Pinpoint the cell where the given text exists, returning its (x, y) midpoint coordinate. 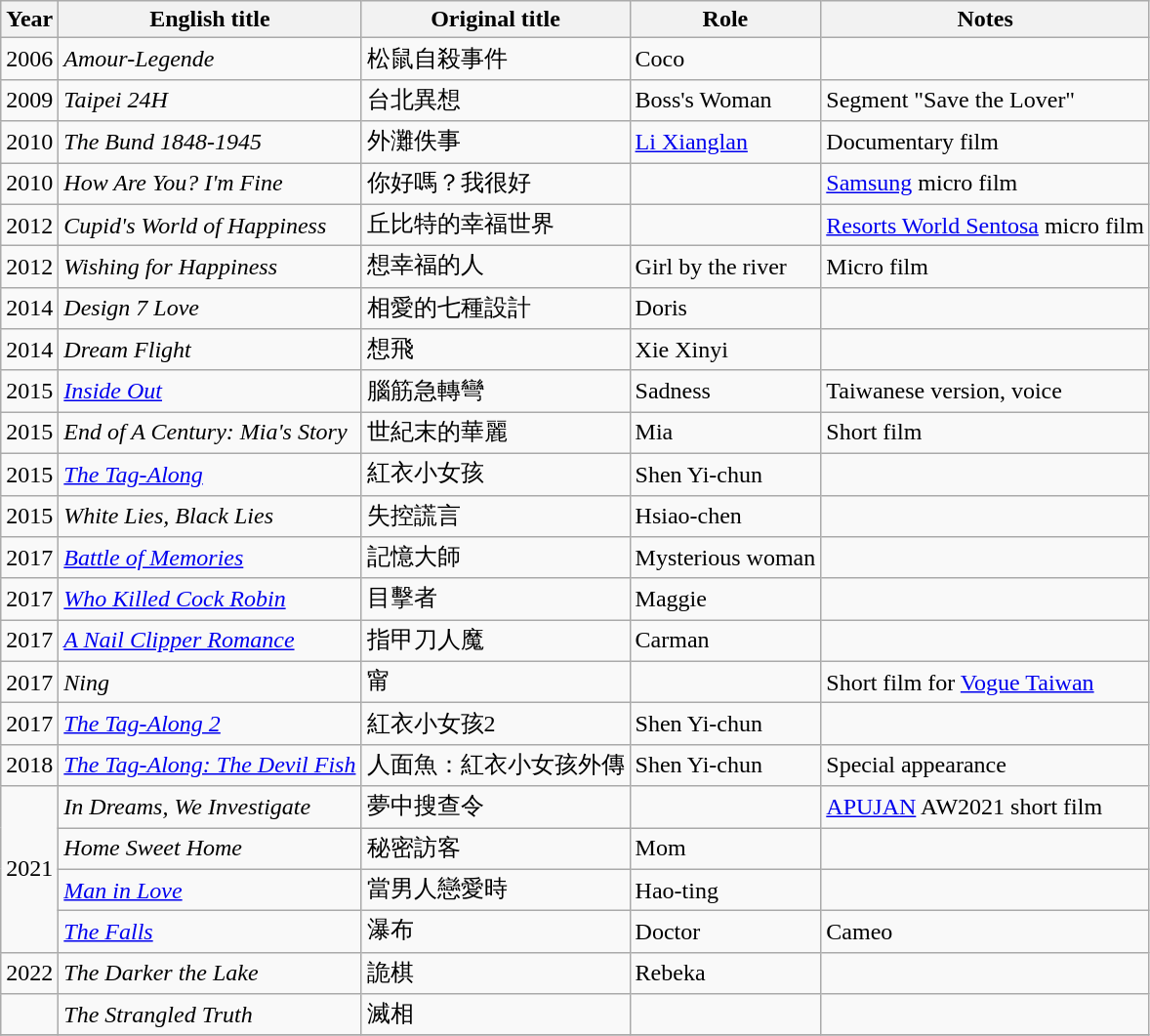
The Tag-Along (210, 475)
The Strangled Truth (210, 1015)
2006 (29, 59)
Li Xianglan (725, 143)
2018 (29, 766)
Doctor (725, 932)
甯 (496, 682)
Short film for Vogue Taiwan (986, 682)
腦筋急轉彎 (496, 391)
Original title (496, 20)
Cameo (986, 932)
目擊者 (496, 600)
Doris (725, 309)
Design 7 Love (210, 309)
Xie Xinyi (725, 350)
瀑布 (496, 932)
The Tag-Along: The Devil Fish (210, 766)
Short film (986, 434)
Coco (725, 59)
記憶大師 (496, 559)
夢中搜查令 (496, 807)
Maggie (725, 600)
Notes (986, 20)
Carman (725, 641)
滅相 (496, 1015)
Who Killed Cock Robin (210, 600)
丘比特的幸福世界 (496, 225)
Dream Flight (210, 350)
當男人戀愛時 (496, 891)
世紀末的華麗 (496, 434)
人面魚：紅衣小女孩外傳 (496, 766)
Resorts World Sentosa micro film (986, 225)
2009 (29, 100)
Role (725, 20)
APUJAN AW2021 short film (986, 807)
How Are You? I'm Fine (210, 184)
Wishing for Happiness (210, 268)
Home Sweet Home (210, 850)
End of A Century: Mia's Story (210, 434)
Rebeka (725, 973)
Inside Out (210, 391)
Mysterious woman (725, 559)
Mia (725, 434)
紅衣小女孩2 (496, 725)
White Lies, Black Lies (210, 516)
相愛的七種設計 (496, 309)
Sadness (725, 391)
Samsung micro film (986, 184)
台北異想 (496, 100)
The Bund 1848-1945 (210, 143)
Micro film (986, 268)
Man in Love (210, 891)
Taipei 24H (210, 100)
Amour-Legende (210, 59)
松鼠自殺事件 (496, 59)
Girl by the river (725, 268)
Segment "Save the Lover" (986, 100)
Cupid's World of Happiness (210, 225)
The Falls (210, 932)
外灘佚事 (496, 143)
Taiwanese version, voice (986, 391)
Mom (725, 850)
2021 (29, 869)
English title (210, 20)
指甲刀人魔 (496, 641)
Special appearance (986, 766)
Ning (210, 682)
秘密訪客 (496, 850)
In Dreams, We Investigate (210, 807)
2022 (29, 973)
詭棋 (496, 973)
Year (29, 20)
想飛 (496, 350)
紅衣小女孩 (496, 475)
A Nail Clipper Romance (210, 641)
你好嗎？我很好 (496, 184)
想幸福的人 (496, 268)
失控謊言 (496, 516)
Battle of Memories (210, 559)
Documentary film (986, 143)
The Tag-Along 2 (210, 725)
Hsiao-chen (725, 516)
Hao-ting (725, 891)
The Darker the Lake (210, 973)
Boss's Woman (725, 100)
